Capture the cell that displays the provided text and extract its (x, y) central coordinate. 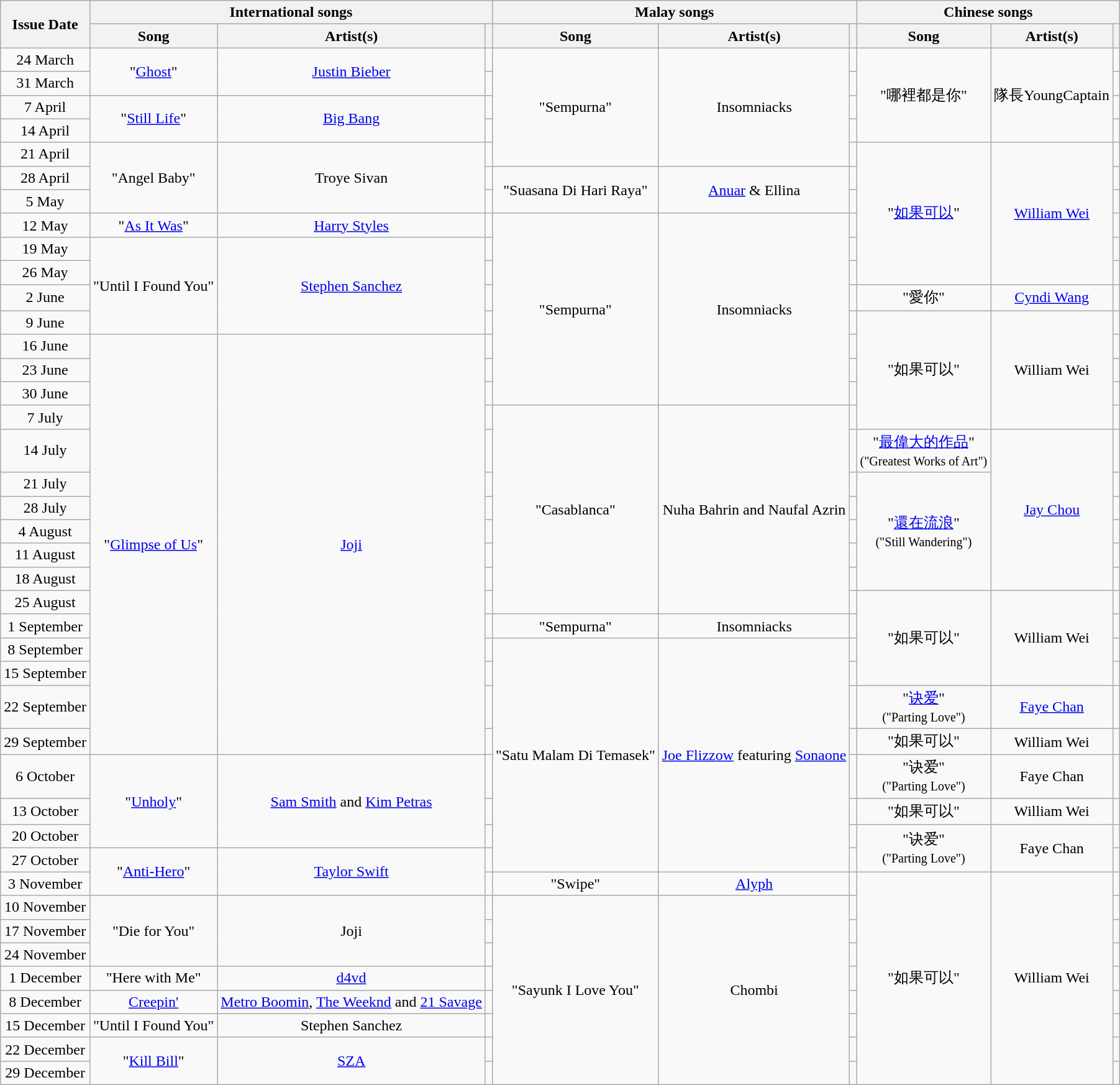
Big Bang (352, 119)
Chombi (754, 990)
Creepin' (153, 1002)
27 October (45, 860)
29 September (45, 742)
14 July (45, 451)
26 May (45, 272)
Cyndi Wang (1052, 298)
Joe Flizzow featuring Sonaone (754, 754)
1 December (45, 978)
Nuha Bahrin and Naufal Azrin (754, 510)
Jay Chou (1052, 510)
25 August (45, 602)
17 November (45, 931)
23 June (45, 370)
隊長YoungCaptain (1052, 95)
15 September (45, 673)
SZA (352, 1061)
"Unholy" (153, 802)
22 December (45, 1049)
6 October (45, 777)
13 October (45, 812)
Issue Date (45, 24)
3 November (45, 884)
24 March (45, 60)
"Anti-Hero" (153, 872)
15 December (45, 1025)
"Angel Baby" (153, 178)
9 June (45, 323)
21 April (45, 154)
21 July (45, 484)
10 November (45, 907)
29 December (45, 1073)
"Sayunk I Love You" (575, 990)
4 August (45, 531)
"Die for You" (153, 931)
d4vd (352, 978)
14 April (45, 130)
"還在流浪"("Still Wandering") (924, 531)
31 March (45, 83)
19 May (45, 249)
Troye Sivan (352, 178)
Chinese songs (988, 12)
"Casablanca" (575, 510)
"Satu Malam Di Temasek" (575, 754)
8 September (45, 649)
8 December (45, 1002)
"Still Life" (153, 119)
"Swipe" (575, 884)
"Kill Bill" (153, 1061)
30 June (45, 393)
"Ghost" (153, 71)
Sam Smith and Kim Petras (352, 802)
24 November (45, 955)
1 September (45, 626)
Justin Bieber (352, 71)
28 April (45, 178)
7 April (45, 107)
Alyph (754, 884)
Taylor Swift (352, 872)
20 October (45, 836)
"Here with Me" (153, 978)
2 June (45, 298)
5 May (45, 201)
"Suasana Di Hari Raya" (575, 190)
"Glimpse of Us" (153, 544)
11 August (45, 555)
Malay songs (675, 12)
Harry Styles (352, 225)
Metro Boomin, The Weeknd and 21 Savage (352, 1002)
"哪裡都是你" (924, 95)
28 July (45, 508)
16 June (45, 346)
"As It Was" (153, 225)
18 August (45, 579)
22 September (45, 707)
"愛你" (924, 298)
Anuar & Ellina (754, 190)
International songs (291, 12)
7 July (45, 417)
12 May (45, 225)
"最偉大的作品"("Greatest Works of Art") (924, 451)
